Return the (x, y) coordinate for the center point of the cell that contains the specified text.  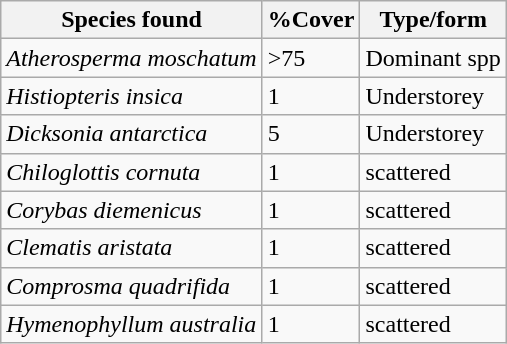
Histiopteris insica (132, 96)
Atherosperma moschatum (132, 58)
5 (311, 134)
Chiloglottis cornuta (132, 172)
Type/form (433, 20)
Dicksonia antarctica (132, 134)
Hymenophyllum australia (132, 324)
Corybas diemenicus (132, 210)
Comprosma quadrifida (132, 286)
>75 (311, 58)
Clematis aristata (132, 248)
Species found (132, 20)
%Cover (311, 20)
Dominant spp (433, 58)
